For the text-containing cell, return its midpoint in (x, y) coordinate format. 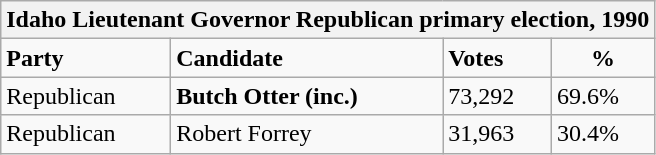
30.4% (602, 134)
31,963 (498, 134)
% (602, 58)
Votes (498, 58)
Robert Forrey (307, 134)
73,292 (498, 96)
69.6% (602, 96)
Party (86, 58)
Butch Otter (inc.) (307, 96)
Candidate (307, 58)
Idaho Lieutenant Governor Republican primary election, 1990 (328, 20)
